Detect which cell encompasses the target text, then output its (x, y) center coordinate. 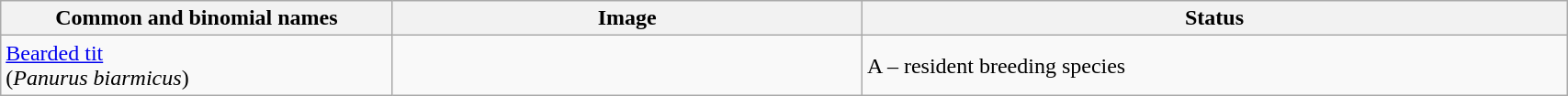
Status (1214, 18)
Image (626, 18)
Common and binomial names (197, 18)
A – resident breeding species (1214, 66)
Bearded tit(Panurus biarmicus) (197, 66)
